For the text-containing cell, return its midpoint in (X, Y) coordinate format. 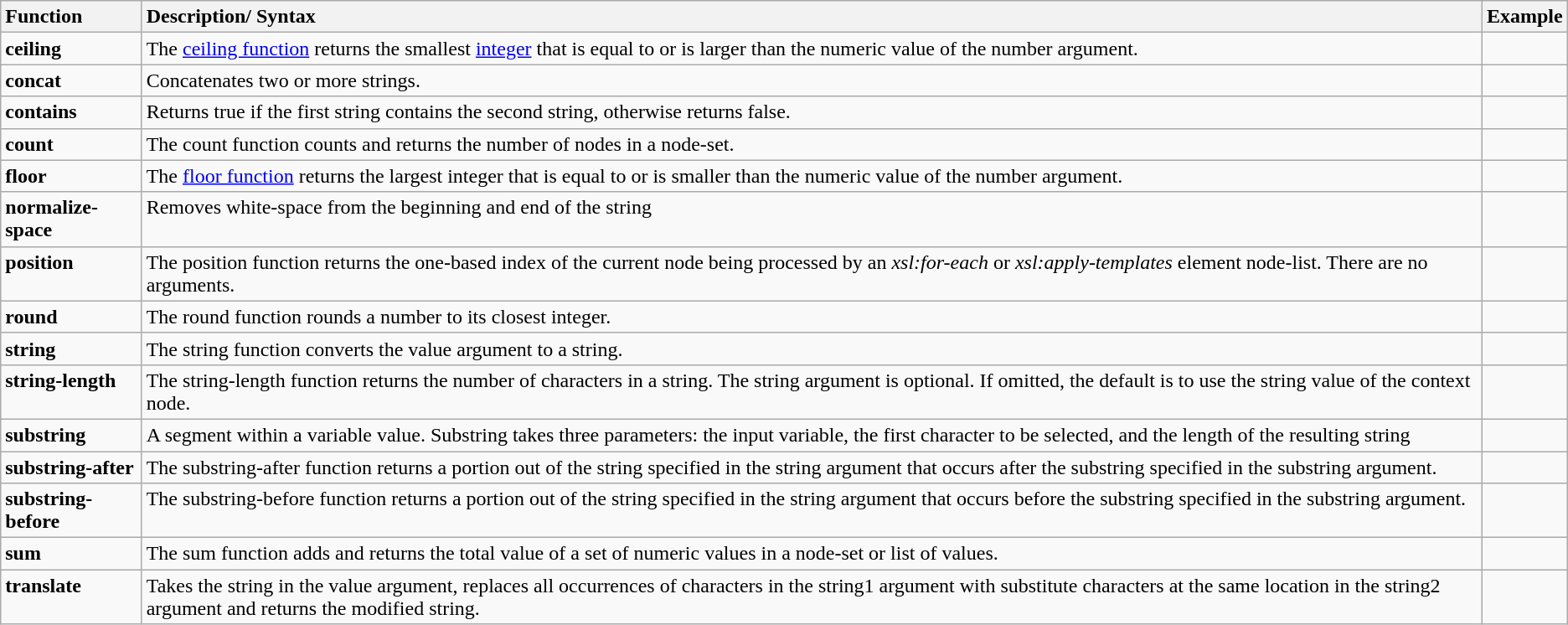
Example (1524, 17)
The count function counts and returns the number of nodes in a node-set. (812, 144)
Concatenates two or more strings. (812, 80)
contains (71, 112)
round (71, 317)
count (71, 144)
normalize-space (71, 220)
ceiling (71, 49)
The floor function returns the largest integer that is equal to or is smaller than the numeric value of the number argument. (812, 176)
substring-before (71, 511)
The round function rounds a number to its closest integer. (812, 317)
Function (71, 17)
Returns true if the first string contains the second string, otherwise returns false. (812, 112)
concat (71, 80)
Removes white-space from the beginning and end of the string (812, 220)
The sum function adds and returns the total value of a set of numeric values in a node-set or list of values. (812, 554)
sum (71, 554)
translate (71, 597)
Description/ Syntax (812, 17)
substring (71, 435)
substring-after (71, 467)
string-length (71, 392)
The string function converts the value argument to a string. (812, 349)
string (71, 349)
The ceiling function returns the smallest integer that is equal to or is larger than the numeric value of the number argument. (812, 49)
position (71, 273)
floor (71, 176)
